Identify which cell holds the provided text, then report its (X, Y) central coordinate. 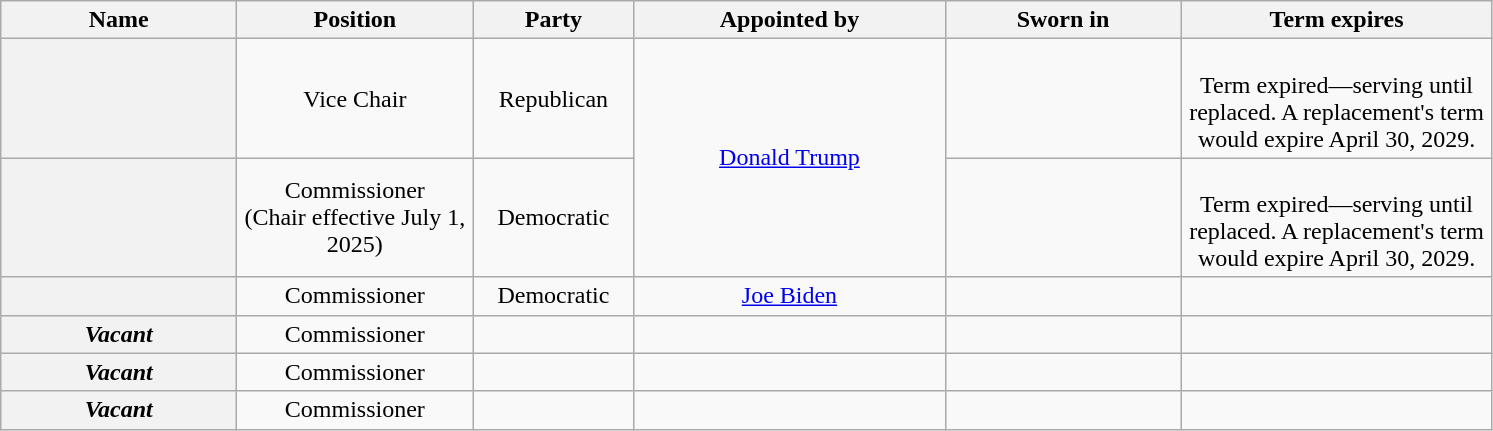
Position (355, 20)
Republican (554, 98)
Commissioner(Chair effective July 1, 2025) (355, 218)
Appointed by (790, 20)
Name (119, 20)
Vice Chair (355, 98)
Party (554, 20)
Term expires (1336, 20)
Joe Biden (790, 296)
Sworn in (1063, 20)
Donald Trump (790, 158)
